Detect which cell encompasses the target text, then output its [x, y] center coordinate. 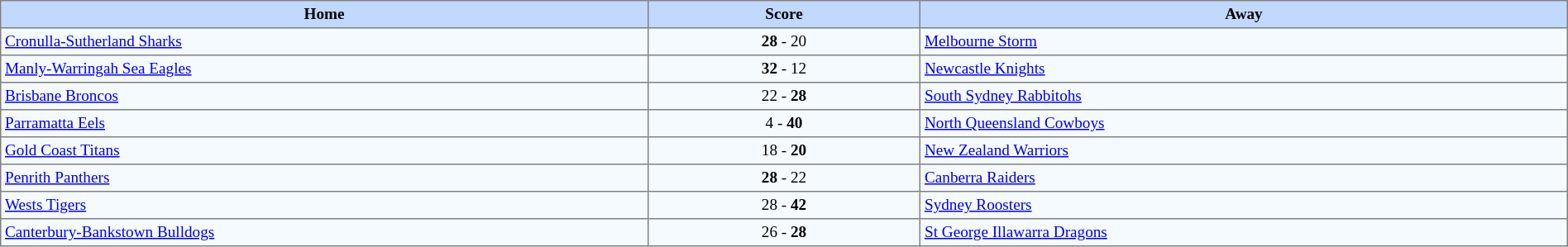
Sydney Roosters [1244, 205]
Cronulla-Sutherland Sharks [324, 41]
Manly-Warringah Sea Eagles [324, 69]
Score [784, 15]
St George Illawarra Dragons [1244, 233]
South Sydney Rabbitohs [1244, 96]
18 - 20 [784, 150]
Melbourne Storm [1244, 41]
Newcastle Knights [1244, 69]
New Zealand Warriors [1244, 150]
28 - 20 [784, 41]
32 - 12 [784, 69]
North Queensland Cowboys [1244, 124]
Away [1244, 15]
22 - 28 [784, 96]
Home [324, 15]
Canterbury-Bankstown Bulldogs [324, 233]
Gold Coast Titans [324, 150]
Parramatta Eels [324, 124]
Brisbane Broncos [324, 96]
Penrith Panthers [324, 178]
Canberra Raiders [1244, 178]
Wests Tigers [324, 205]
28 - 22 [784, 178]
26 - 28 [784, 233]
4 - 40 [784, 124]
28 - 42 [784, 205]
